Return (x, y) of the center of cell containing provided text 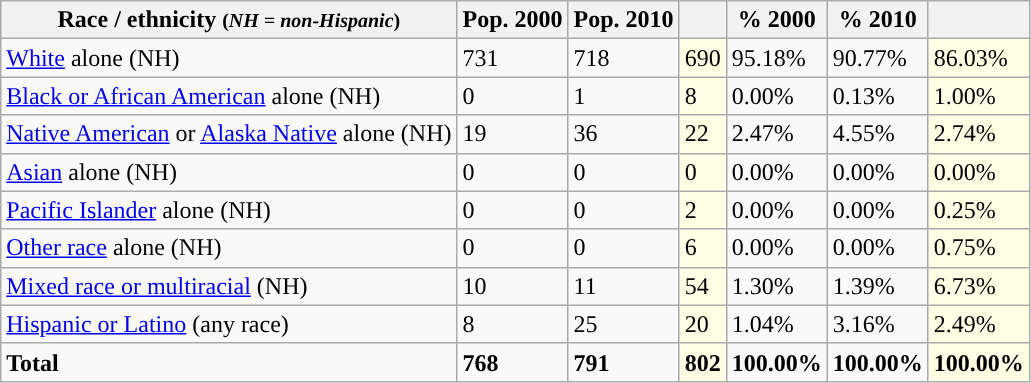
Hispanic or Latino (any race) (229, 324)
Mixed race or multiracial (NH) (229, 286)
2.74% (978, 134)
1 (624, 96)
731 (512, 58)
6 (702, 248)
0.13% (878, 96)
0.25% (978, 210)
690 (702, 58)
1.00% (978, 96)
791 (624, 362)
Native American or Alaska Native alone (NH) (229, 134)
2.47% (776, 134)
Asian alone (NH) (229, 172)
10 (512, 286)
2.49% (978, 324)
Total (229, 362)
19 (512, 134)
1.30% (776, 286)
% 2000 (776, 20)
Pop. 2000 (512, 20)
White alone (NH) (229, 58)
Pacific Islander alone (NH) (229, 210)
802 (702, 362)
Other race alone (NH) (229, 248)
4.55% (878, 134)
718 (624, 58)
54 (702, 286)
2 (702, 210)
11 (624, 286)
86.03% (978, 58)
% 2010 (878, 20)
0.75% (978, 248)
1.39% (878, 286)
95.18% (776, 58)
6.73% (978, 286)
3.16% (878, 324)
768 (512, 362)
22 (702, 134)
90.77% (878, 58)
36 (624, 134)
Black or African American alone (NH) (229, 96)
1.04% (776, 324)
20 (702, 324)
25 (624, 324)
Race / ethnicity (NH = non-Hispanic) (229, 20)
Pop. 2010 (624, 20)
